Determine the (X, Y) coordinate at the center of the cell enclosing the given text.  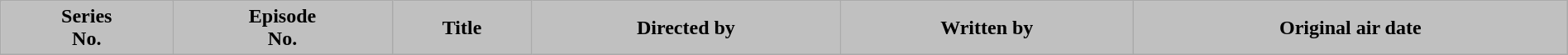
Title (461, 28)
Written by (987, 28)
Original air date (1350, 28)
SeriesNo. (87, 28)
EpisodeNo. (283, 28)
Directed by (686, 28)
